Scan for the cell matching the given text and deliver its (x, y) coordinate at center. 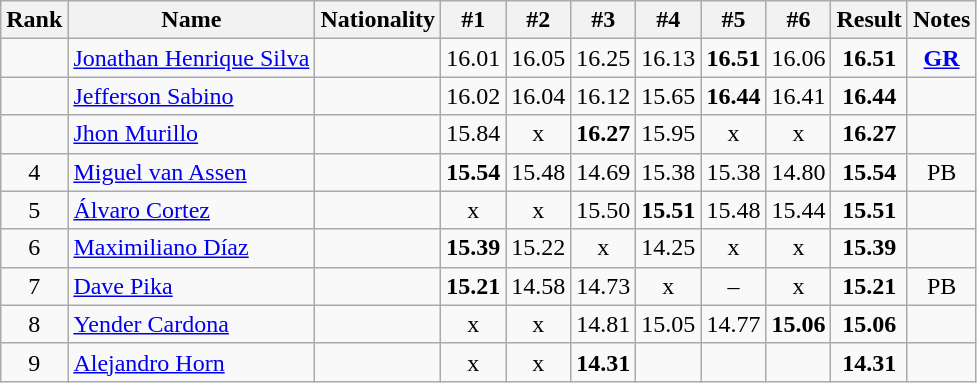
6 (34, 248)
– (734, 286)
16.41 (798, 96)
#4 (668, 20)
8 (34, 324)
9 (34, 362)
16.05 (538, 58)
Nationality (378, 20)
Maximiliano Díaz (192, 248)
14.58 (538, 286)
16.25 (604, 58)
Result (869, 20)
Notes (941, 20)
15.44 (798, 210)
Dave Pika (192, 286)
16.04 (538, 96)
14.77 (734, 324)
16.13 (668, 58)
15.65 (668, 96)
14.73 (604, 286)
Yender Cardona (192, 324)
#1 (474, 20)
16.01 (474, 58)
Name (192, 20)
Alejandro Horn (192, 362)
7 (34, 286)
Rank (34, 20)
15.95 (668, 134)
Jonathan Henrique Silva (192, 58)
Miguel van Assen (192, 172)
14.80 (798, 172)
16.02 (474, 96)
4 (34, 172)
15.22 (538, 248)
#6 (798, 20)
14.81 (604, 324)
5 (34, 210)
15.50 (604, 210)
14.25 (668, 248)
Jefferson Sabino (192, 96)
Álvaro Cortez (192, 210)
16.12 (604, 96)
Jhon Murillo (192, 134)
14.69 (604, 172)
15.84 (474, 134)
#2 (538, 20)
#3 (604, 20)
#5 (734, 20)
GR (941, 58)
15.05 (668, 324)
16.06 (798, 58)
